Identify which cell holds the provided text, then report its [x, y] central coordinate. 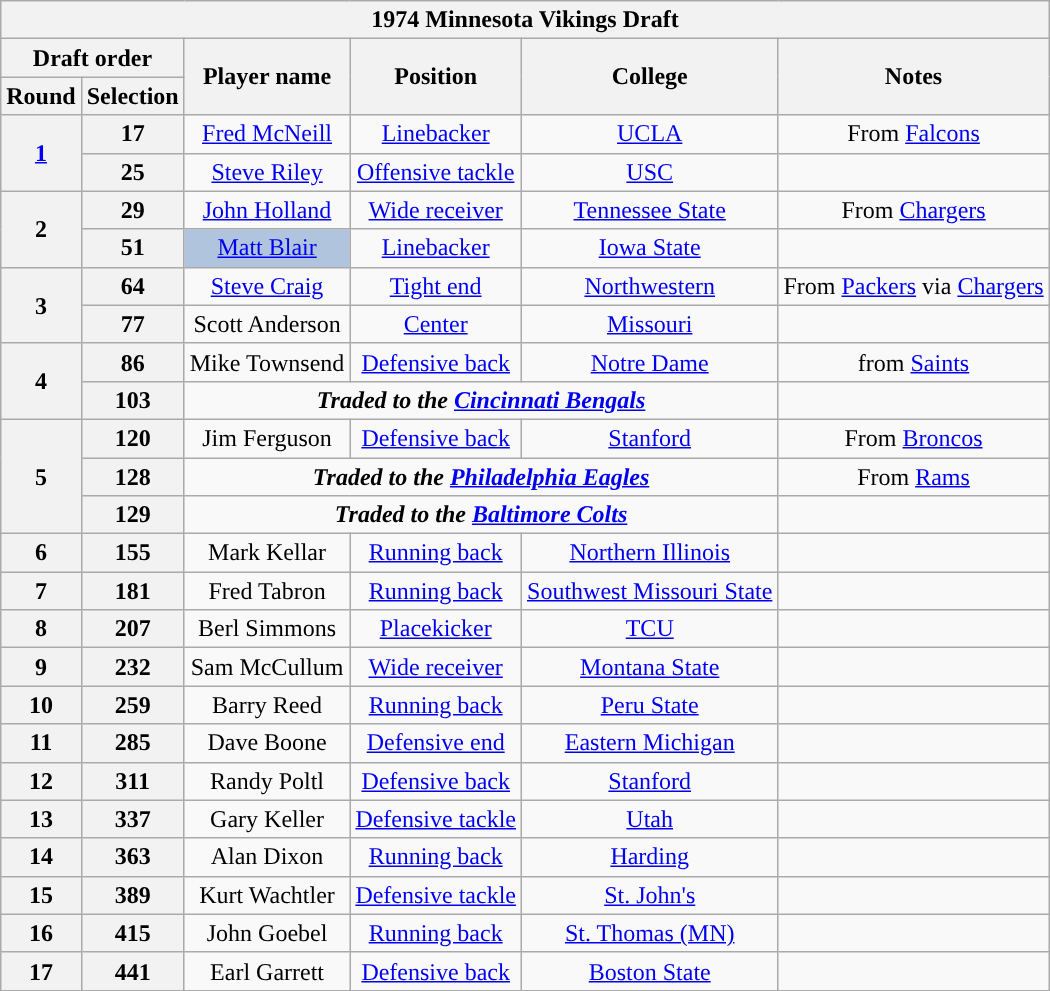
Placekicker [436, 629]
14 [41, 857]
Missouri [650, 324]
15 [41, 895]
Round [41, 96]
9 [41, 667]
4 [41, 381]
Iowa State [650, 248]
Fred Tabron [267, 591]
From Chargers [914, 210]
Tennessee State [650, 210]
86 [132, 362]
Position [436, 77]
7 [41, 591]
Peru State [650, 705]
363 [132, 857]
415 [132, 933]
5 [41, 476]
Gary Keller [267, 819]
Traded to the Philadelphia Eagles [481, 477]
6 [41, 553]
389 [132, 895]
TCU [650, 629]
1974 Minnesota Vikings Draft [525, 20]
Berl Simmons [267, 629]
From Rams [914, 477]
8 [41, 629]
Traded to the Cincinnati Bengals [481, 400]
29 [132, 210]
Scott Anderson [267, 324]
Northwestern [650, 286]
Selection [132, 96]
Defensive end [436, 743]
337 [132, 819]
From Broncos [914, 438]
103 [132, 400]
Alan Dixon [267, 857]
Notes [914, 77]
Steve Craig [267, 286]
181 [132, 591]
Utah [650, 819]
12 [41, 781]
441 [132, 971]
John Holland [267, 210]
Sam McCullum [267, 667]
259 [132, 705]
Harding [650, 857]
Jim Ferguson [267, 438]
Offensive tackle [436, 172]
Traded to the Baltimore Colts [481, 515]
11 [41, 743]
College [650, 77]
51 [132, 248]
285 [132, 743]
Fred McNeill [267, 134]
Kurt Wachtler [267, 895]
128 [132, 477]
St. Thomas (MN) [650, 933]
77 [132, 324]
10 [41, 705]
2 [41, 229]
Dave Boone [267, 743]
25 [132, 172]
155 [132, 553]
13 [41, 819]
Center [436, 324]
Northern Illinois [650, 553]
Randy Poltl [267, 781]
Boston State [650, 971]
120 [132, 438]
Notre Dame [650, 362]
UCLA [650, 134]
Eastern Michigan [650, 743]
Southwest Missouri State [650, 591]
From Packers via Chargers [914, 286]
Player name [267, 77]
Mike Townsend [267, 362]
Montana State [650, 667]
Earl Garrett [267, 971]
from Saints [914, 362]
129 [132, 515]
3 [41, 305]
1 [41, 153]
USC [650, 172]
64 [132, 286]
Mark Kellar [267, 553]
Barry Reed [267, 705]
207 [132, 629]
Matt Blair [267, 248]
From Falcons [914, 134]
St. John's [650, 895]
16 [41, 933]
Steve Riley [267, 172]
John Goebel [267, 933]
311 [132, 781]
Tight end [436, 286]
232 [132, 667]
Draft order [92, 58]
